Output the [X, Y] coordinate of the center of the cell containing the given text.  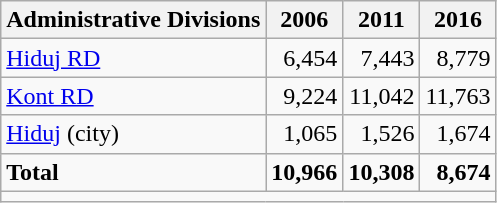
Hiduj (city) [134, 134]
Administrative Divisions [134, 20]
Total [134, 172]
11,763 [458, 96]
2011 [382, 20]
2006 [304, 20]
1,065 [304, 134]
9,224 [304, 96]
11,042 [382, 96]
10,308 [382, 172]
7,443 [382, 58]
1,526 [382, 134]
6,454 [304, 58]
8,779 [458, 58]
Hiduj RD [134, 58]
1,674 [458, 134]
10,966 [304, 172]
2016 [458, 20]
Kont RD [134, 96]
8,674 [458, 172]
